Provide the (x, y) coordinate of the cell's center where the given text is located.  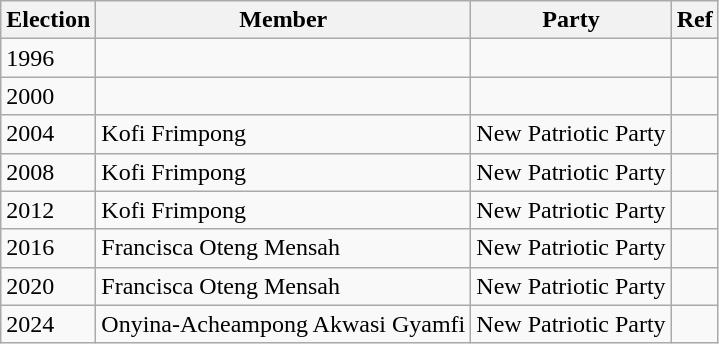
2004 (48, 134)
Party (571, 20)
1996 (48, 58)
Member (284, 20)
Ref (694, 20)
2020 (48, 286)
2008 (48, 172)
Onyina-Acheampong Akwasi Gyamfi (284, 324)
2012 (48, 210)
Election (48, 20)
2000 (48, 96)
2024 (48, 324)
2016 (48, 248)
